Return the [x, y] coordinate for the center point of the cell that contains the specified text.  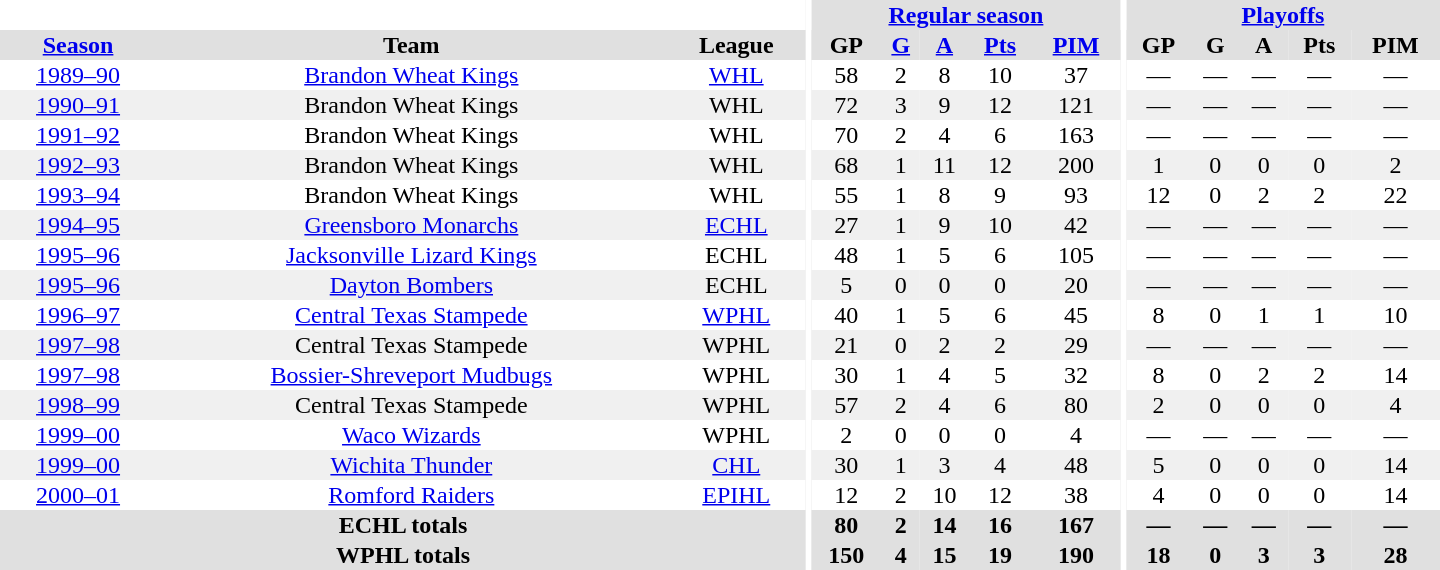
EPIHL [736, 495]
1998–99 [78, 405]
Team [412, 45]
20 [1076, 285]
1991–92 [78, 135]
93 [1076, 195]
150 [846, 555]
18 [1158, 555]
1990–91 [78, 105]
163 [1076, 135]
19 [1000, 555]
105 [1076, 255]
League [736, 45]
70 [846, 135]
Waco Wizards [412, 435]
22 [1396, 195]
42 [1076, 225]
57 [846, 405]
WPHL totals [403, 555]
72 [846, 105]
ECHL totals [403, 525]
38 [1076, 495]
29 [1076, 345]
27 [846, 225]
1993–94 [78, 195]
21 [846, 345]
2000–01 [78, 495]
55 [846, 195]
58 [846, 75]
1989–90 [78, 75]
32 [1076, 375]
40 [846, 315]
45 [1076, 315]
Season [78, 45]
Wichita Thunder [412, 465]
37 [1076, 75]
1992–93 [78, 165]
Greensboro Monarchs [412, 225]
190 [1076, 555]
200 [1076, 165]
Bossier-Shreveport Mudbugs [412, 375]
11 [944, 165]
Dayton Bombers [412, 285]
121 [1076, 105]
1994–95 [78, 225]
Romford Raiders [412, 495]
CHL [736, 465]
28 [1396, 555]
68 [846, 165]
Playoffs [1283, 15]
167 [1076, 525]
1996–97 [78, 315]
Regular season [966, 15]
16 [1000, 525]
15 [944, 555]
Jacksonville Lizard Kings [412, 255]
